Locate the cell with the specified text and output its (x, y) center coordinate. 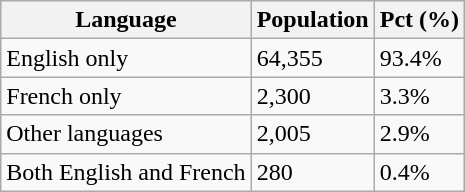
93.4% (419, 58)
2.9% (419, 134)
Other languages (126, 134)
Population (312, 20)
Both English and French (126, 172)
2,005 (312, 134)
280 (312, 172)
64,355 (312, 58)
English only (126, 58)
Language (126, 20)
3.3% (419, 96)
2,300 (312, 96)
French only (126, 96)
0.4% (419, 172)
Pct (%) (419, 20)
